For the text-containing cell, return its midpoint in (x, y) coordinate format. 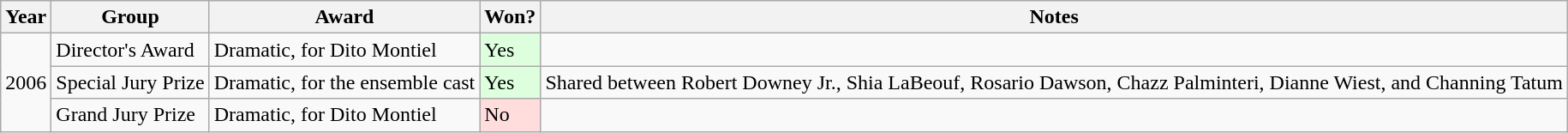
Special Jury Prize (130, 82)
Year (26, 17)
2006 (26, 82)
Group (130, 17)
Director's Award (130, 50)
Award (344, 17)
No (511, 115)
Shared between Robert Downey Jr., Shia LaBeouf, Rosario Dawson, Chazz Palminteri, Dianne Wiest, and Channing Tatum (1054, 82)
Won? (511, 17)
Notes (1054, 17)
Grand Jury Prize (130, 115)
Dramatic, for the ensemble cast (344, 82)
